From the cell containing the given text, extract its center point as [X, Y] coordinate. 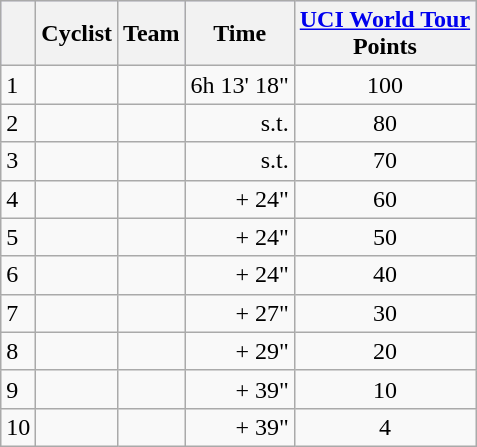
6h 13' 18" [240, 85]
50 [384, 237]
1 [18, 85]
80 [384, 123]
7 [18, 313]
100 [384, 85]
60 [384, 199]
Cyclist [77, 34]
UCI World TourPoints [384, 34]
70 [384, 161]
30 [384, 313]
2 [18, 123]
+ 29" [240, 351]
9 [18, 389]
40 [384, 275]
20 [384, 351]
Team [152, 34]
Time [240, 34]
+ 27" [240, 313]
3 [18, 161]
8 [18, 351]
5 [18, 237]
6 [18, 275]
